Output the (x, y) coordinate of the center of the cell containing the given text.  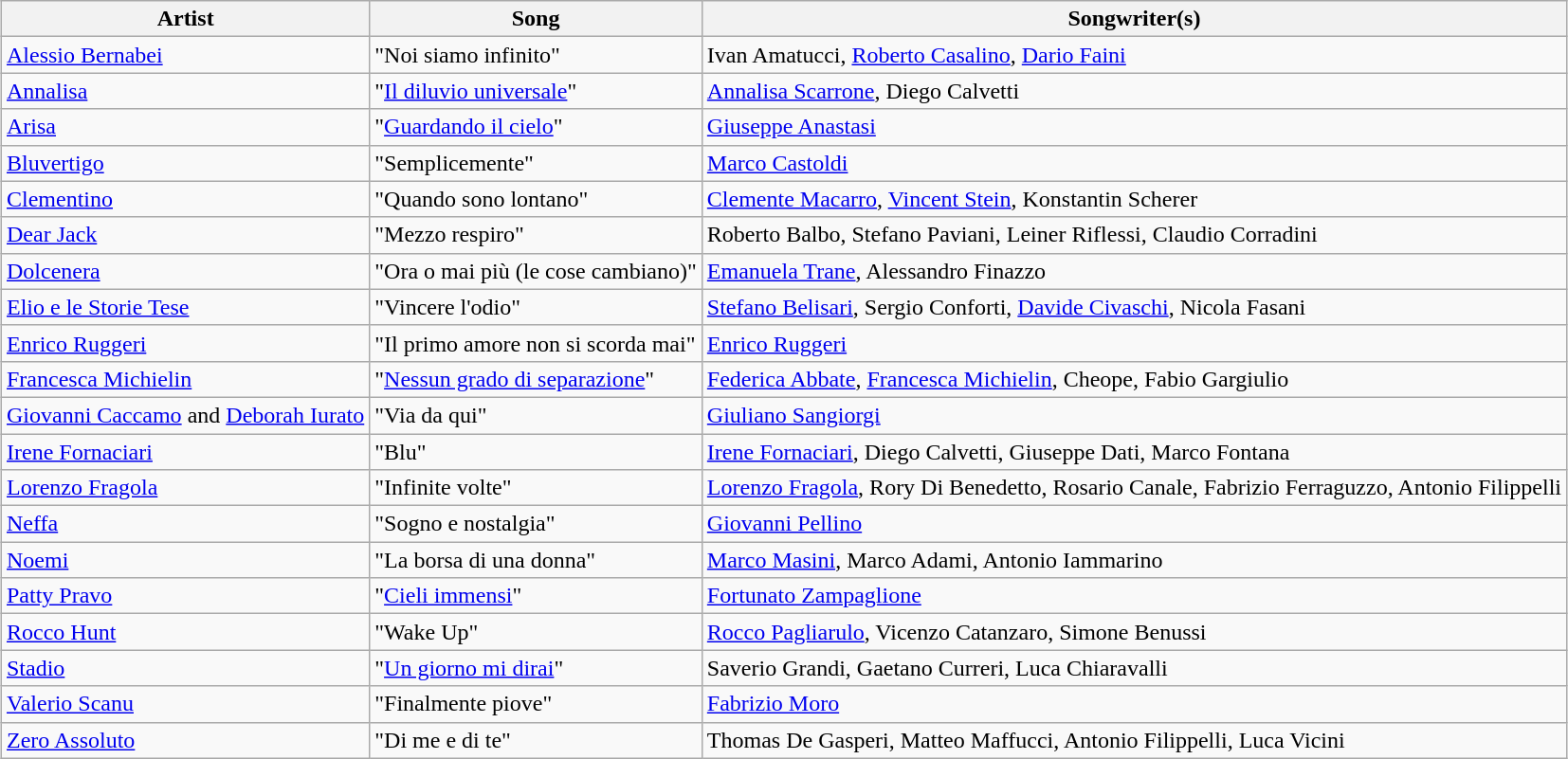
"Il primo amore non si scorda mai" (537, 343)
"Infinite volte" (537, 488)
Dolcenera (185, 271)
"Nessun grado di separazione" (537, 379)
"Finalmente piove" (537, 704)
"Quando sono lontano" (537, 199)
"Un giorno mi dirai" (537, 668)
Stefano Belisari, Sergio Conforti, Davide Civaschi, Nicola Fasani (1134, 307)
Giuliano Sangiorgi (1134, 415)
Neffa (185, 524)
Clementino (185, 199)
Fortunato Zampaglione (1134, 596)
Bluvertigo (185, 163)
Roberto Balbo, Stefano Paviani, Leiner Riflessi, Claudio Corradini (1134, 235)
Giovanni Caccamo and Deborah Iurato (185, 415)
Rocco Hunt (185, 632)
"Cieli immensi" (537, 596)
Ivan Amatucci, Roberto Casalino, Dario Faini (1134, 55)
"Semplicemente" (537, 163)
"Wake Up" (537, 632)
Valerio Scanu (185, 704)
Song (537, 19)
Zero Assoluto (185, 740)
"Mezzo respiro" (537, 235)
Arisa (185, 127)
Noemi (185, 560)
Stadio (185, 668)
"Sogno e nostalgia" (537, 524)
Marco Castoldi (1134, 163)
Rocco Pagliarulo, Vicenzo Catanzaro, Simone Benussi (1134, 632)
"La borsa di una donna" (537, 560)
Clemente Macarro, Vincent Stein, Konstantin Scherer (1134, 199)
Lorenzo Fragola (185, 488)
Annalisa Scarrone, Diego Calvetti (1134, 91)
Lorenzo Fragola, Rory Di Benedetto, Rosario Canale, Fabrizio Ferraguzzo, Antonio Filippelli (1134, 488)
"Guardando il cielo" (537, 127)
"Ora o mai più (le cose cambiano)" (537, 271)
Marco Masini, Marco Adami, Antonio Iammarino (1134, 560)
"Noi siamo infinito" (537, 55)
"Blu" (537, 452)
Dear Jack (185, 235)
Elio e le Storie Tese (185, 307)
Irene Fornaciari, Diego Calvetti, Giuseppe Dati, Marco Fontana (1134, 452)
Patty Pravo (185, 596)
Saverio Grandi, Gaetano Curreri, Luca Chiaravalli (1134, 668)
Thomas De Gasperi, Matteo Maffucci, Antonio Filippelli, Luca Vicini (1134, 740)
Artist (185, 19)
Emanuela Trane, Alessandro Finazzo (1134, 271)
Giovanni Pellino (1134, 524)
"Via da qui" (537, 415)
Giuseppe Anastasi (1134, 127)
"Vincere l'odio" (537, 307)
"Il diluvio universale" (537, 91)
Alessio Bernabei (185, 55)
"Di me e di te" (537, 740)
Fabrizio Moro (1134, 704)
Songwriter(s) (1134, 19)
Annalisa (185, 91)
Irene Fornaciari (185, 452)
Francesca Michielin (185, 379)
Federica Abbate, Francesca Michielin, Cheope, Fabio Gargiulio (1134, 379)
